Locate the cell with the specified text and output its [x, y] center coordinate. 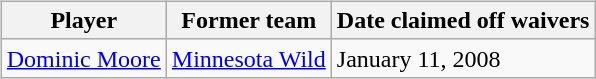
January 11, 2008 [463, 58]
Date claimed off waivers [463, 20]
Dominic Moore [84, 58]
Player [84, 20]
Former team [248, 20]
Minnesota Wild [248, 58]
